Find where the given text appears and provide that cell's center as [x, y] coordinate. 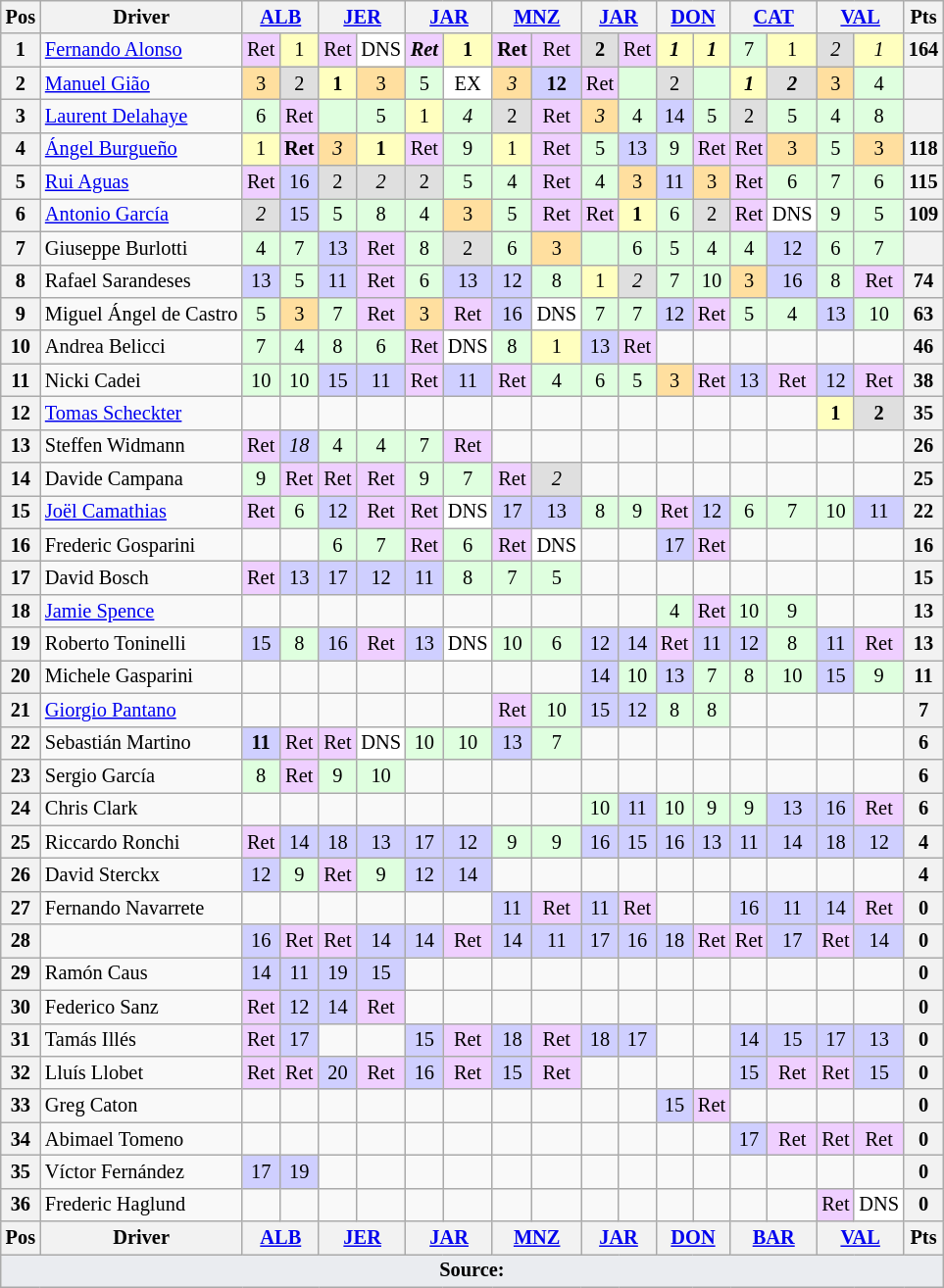
31 [21, 1040]
Miguel Ángel de Castro [141, 314]
Fernando Alonso [141, 50]
Antonio García [141, 215]
38 [923, 380]
30 [21, 1007]
32 [21, 1072]
Sergio García [141, 775]
BAR [773, 1238]
Greg Caton [141, 1106]
24 [21, 809]
Abimael Tomeno [141, 1139]
Sebastián Martino [141, 743]
21 [21, 710]
29 [21, 973]
Tomas Scheckter [141, 413]
Joël Camathias [141, 512]
Roberto Toninelli [141, 644]
Tamás Illés [141, 1040]
Lluís Llobet [141, 1072]
Michele Gasparini [141, 676]
118 [923, 149]
115 [923, 182]
EX [468, 83]
27 [21, 908]
Steffen Widmann [141, 446]
Ángel Burgueño [141, 149]
Víctor Fernández [141, 1171]
Riccardo Ronchi [141, 842]
Nicki Cadei [141, 380]
Davide Campana [141, 479]
63 [923, 314]
Rui Aguas [141, 182]
Giorgio Pantano [141, 710]
Fernando Navarrete [141, 908]
Rafael Sarandeses [141, 281]
Frederic Haglund [141, 1205]
Source: [472, 1270]
109 [923, 215]
David Bosch [141, 577]
33 [21, 1106]
Giuseppe Burlotti [141, 248]
CAT [773, 17]
23 [21, 775]
Federico Sanz [141, 1007]
Jamie Spence [141, 611]
Frederic Gosparini [141, 545]
Laurent Delahaye [141, 116]
46 [923, 347]
28 [21, 941]
Chris Clark [141, 809]
Manuel Gião [141, 83]
34 [21, 1139]
David Sterckx [141, 874]
164 [923, 50]
36 [21, 1205]
Ramón Caus [141, 973]
74 [923, 281]
Andrea Belicci [141, 347]
